Locate the cell with the specified text and output its [x, y] center coordinate. 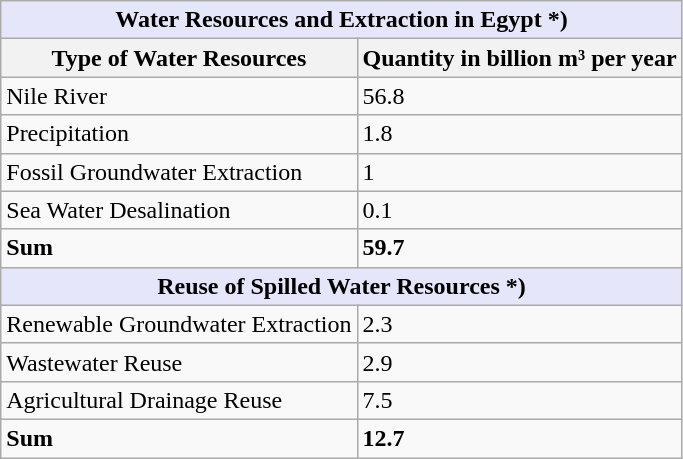
Agricultural Drainage Reuse [179, 400]
Water Resources and Extraction in Egypt *) [342, 20]
Nile River [179, 96]
Fossil Groundwater Extraction [179, 172]
Wastewater Reuse [179, 362]
2.3 [520, 324]
59.7 [520, 248]
1.8 [520, 134]
12.7 [520, 438]
Precipitation [179, 134]
Renewable Groundwater Extraction [179, 324]
56.8 [520, 96]
0.1 [520, 210]
7.5 [520, 400]
1 [520, 172]
Sea Water Desalination [179, 210]
2.9 [520, 362]
Reuse of Spilled Water Resources *) [342, 286]
Type of Water Resources [179, 58]
Quantity in billion m³ per year [520, 58]
